Search for the cell housing the specified text and yield its (x, y) center coordinate. 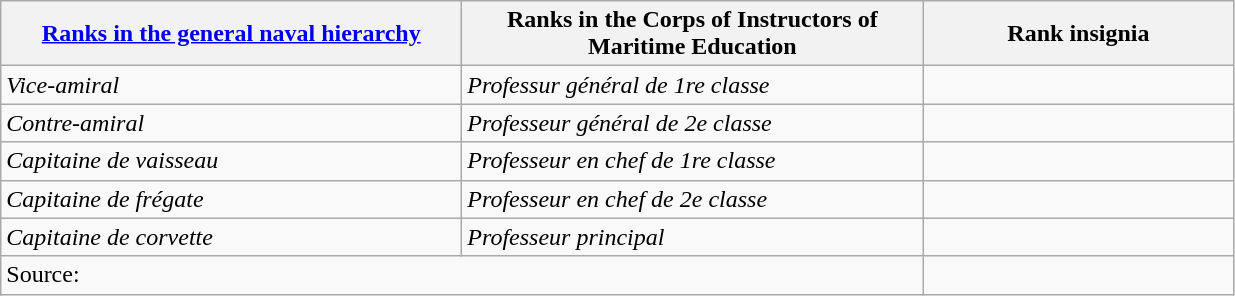
Professeur général de 2e classe (692, 123)
Capitaine de frégate (232, 199)
Ranks in the Corps of Instructors of Maritime Education (692, 34)
Vice-amiral (232, 85)
Source: (462, 275)
Capitaine de corvette (232, 237)
Rank insignia (1078, 34)
Professeur en chef de 1re classe (692, 161)
Capitaine de vaisseau (232, 161)
Ranks in the general naval hierarchy (232, 34)
Contre-amiral (232, 123)
Professur général de 1re classe (692, 85)
Professeur en chef de 2e classe (692, 199)
Professeur principal (692, 237)
